Return (X, Y) of the center of cell containing provided text 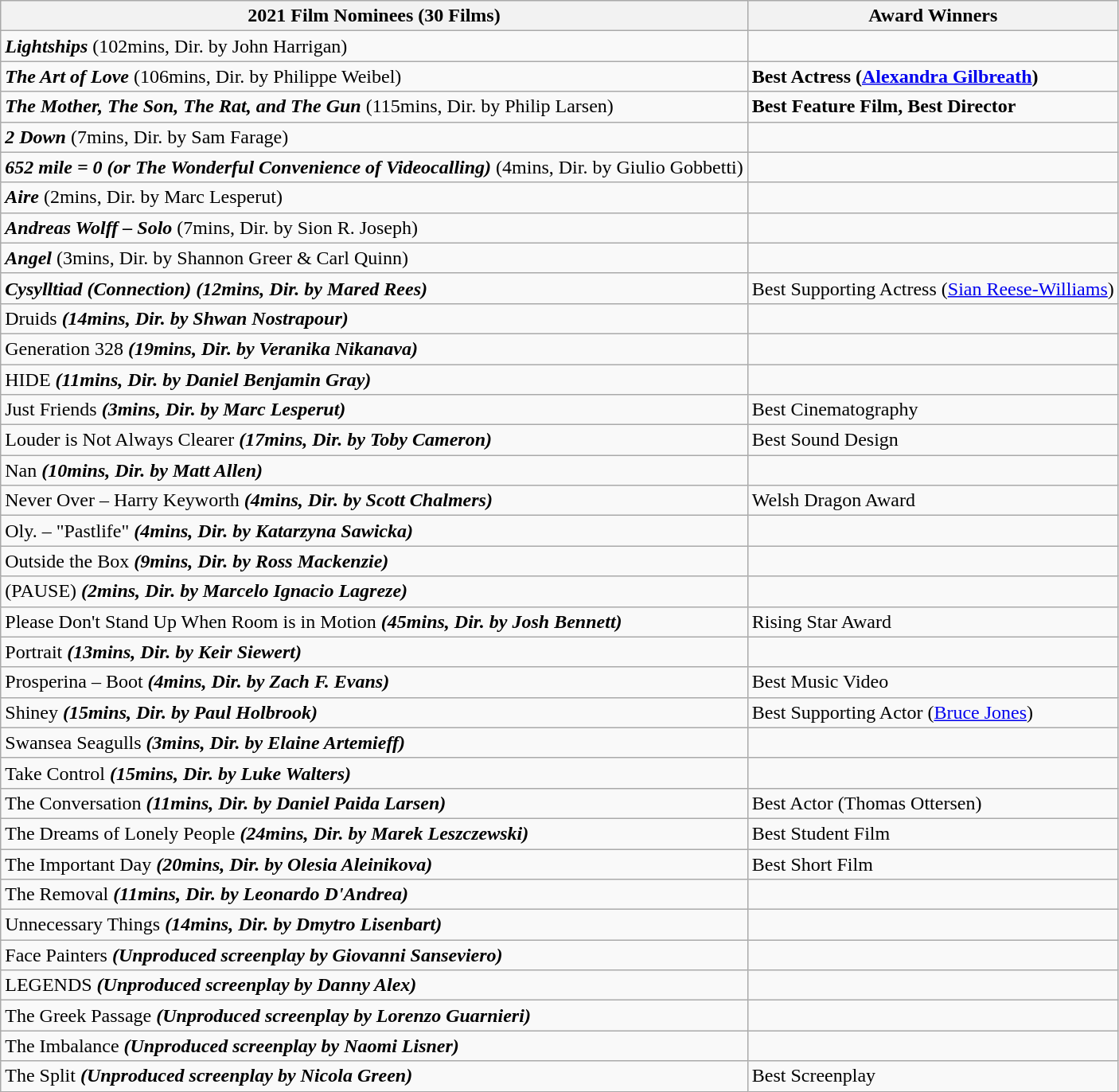
The Removal (11mins, Dir. by Leonardo D'Andrea) (374, 895)
The Imbalance (Unproduced screenplay by Naomi Lisner) (374, 1046)
Please Don't Stand Up When Room is in Motion (45mins, Dir. by Josh Bennett) (374, 622)
Louder is Not Always Clearer (17mins, Dir. by Toby Cameron) (374, 440)
Portrait (13mins, Dir. by Keir Siewert) (374, 652)
Best Actress (Alexandra Gilbreath) (933, 76)
Cysylltiad (Connection) (12mins, Dir. by Mared Rees) (374, 288)
LEGENDS (Unproduced screenplay by Danny Alex) (374, 985)
Rising Star Award (933, 622)
The Mother, The Son, The Rat, and The Gun (115mins, Dir. by Philip Larsen) (374, 107)
Best Supporting Actress (Sian Reese-Williams) (933, 288)
The Conversation (11mins, Dir. by Daniel Paida Larsen) (374, 803)
Best Student Film (933, 833)
Best Short Film (933, 864)
The Split (Unproduced screenplay by Nicola Green) (374, 1076)
2021 Film Nominees (30 Films) (374, 16)
Best Supporting Actor (Bruce Jones) (933, 712)
Generation 328 (19mins, Dir. by Veranika Nikanava) (374, 349)
Best Music Video (933, 682)
HIDE (11mins, Dir. by Daniel Benjamin Gray) (374, 380)
The Greek Passage (Unproduced screenplay by Lorenzo Guarnieri) (374, 1016)
The Art of Love (106mins, Dir. by Philippe Weibel) (374, 76)
(PAUSE) (2mins, Dir. by Marcelo Ignacio Lagreze) (374, 591)
Swansea Seagulls (3mins, Dir. by Elaine Artemieff) (374, 743)
Take Control (15mins, Dir. by Luke Walters) (374, 773)
The Important Day (20mins, Dir. by Olesia Aleinikova) (374, 864)
The Dreams of Lonely People (24mins, Dir. by Marek Leszczewski) (374, 833)
2 Down (7mins, Dir. by Sam Farage) (374, 137)
Prosperina – Boot (4mins, Dir. by Zach F. Evans) (374, 682)
Outside the Box (9mins, Dir. by Ross Mackenzie) (374, 561)
Andreas Wolff – Solo (7mins, Dir. by Sion R. Joseph) (374, 228)
Nan (10mins, Dir. by Matt Allen) (374, 470)
Aire (2mins, Dir. by Marc Lesperut) (374, 197)
Angel (3mins, Dir. by Shannon Greer & Carl Quinn) (374, 258)
Face Painters (Unproduced screenplay by Giovanni Sanseviero) (374, 955)
Best Actor (Thomas Ottersen) (933, 803)
Shiney (15mins, Dir. by Paul Holbrook) (374, 712)
Druids (14mins, Dir. by Shwan Nostrapour) (374, 318)
Just Friends (3mins, Dir. by Marc Lesperut) (374, 410)
Oly. – "Pastlife" (4mins, Dir. by Katarzyna Sawicka) (374, 531)
Award Winners (933, 16)
Best Screenplay (933, 1076)
Unnecessary Things (14mins, Dir. by Dmytro Lisenbart) (374, 925)
Never Over – Harry Keyworth (4mins, Dir. by Scott Chalmers) (374, 501)
Best Sound Design (933, 440)
Best Cinematography (933, 410)
Best Feature Film, Best Director (933, 107)
652 mile = 0 (or The Wonderful Convenience of Videocalling) (4mins, Dir. by Giulio Gobbetti) (374, 167)
Lightships (102mins, Dir. by John Harrigan) (374, 46)
Welsh Dragon Award (933, 501)
